Scan for the cell matching the given text and deliver its [X, Y] coordinate at center. 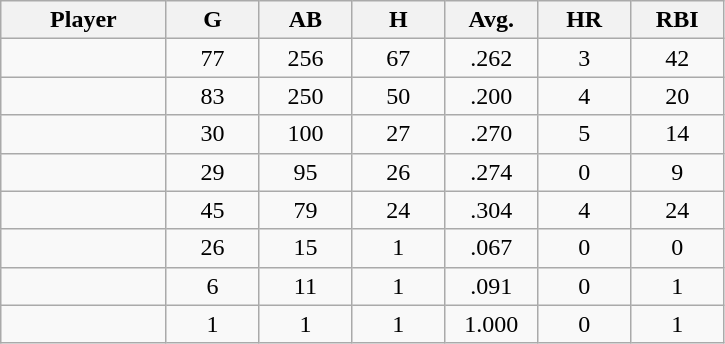
G [212, 20]
79 [306, 210]
95 [306, 172]
.274 [492, 172]
RBI [678, 20]
250 [306, 96]
77 [212, 58]
29 [212, 172]
27 [398, 134]
1.000 [492, 324]
6 [212, 286]
256 [306, 58]
20 [678, 96]
100 [306, 134]
14 [678, 134]
5 [584, 134]
15 [306, 248]
3 [584, 58]
.200 [492, 96]
H [398, 20]
Avg. [492, 20]
.067 [492, 248]
30 [212, 134]
45 [212, 210]
.262 [492, 58]
HR [584, 20]
Player [84, 20]
.270 [492, 134]
50 [398, 96]
.091 [492, 286]
83 [212, 96]
11 [306, 286]
67 [398, 58]
AB [306, 20]
42 [678, 58]
9 [678, 172]
.304 [492, 210]
